Scan for the cell matching the given text and deliver its (x, y) coordinate at center. 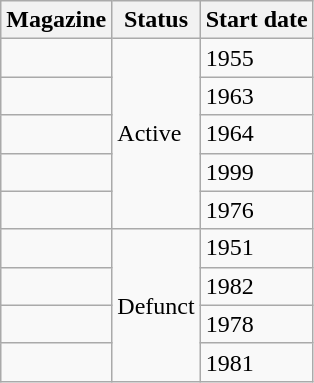
1976 (256, 210)
1999 (256, 172)
1955 (256, 58)
Start date (256, 20)
1963 (256, 96)
1951 (256, 248)
1981 (256, 362)
Active (156, 134)
Magazine (56, 20)
1964 (256, 134)
1982 (256, 286)
Defunct (156, 305)
1978 (256, 324)
Status (156, 20)
